From the cell containing the given text, extract its center point as [X, Y] coordinate. 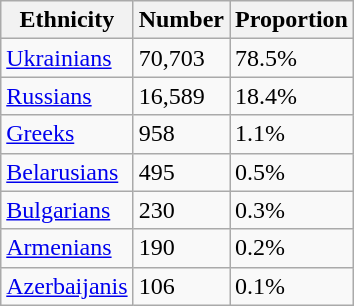
Greeks [67, 134]
190 [181, 248]
106 [181, 286]
0.1% [292, 286]
0.2% [292, 248]
18.4% [292, 96]
230 [181, 210]
78.5% [292, 58]
Number [181, 20]
0.3% [292, 210]
Ethnicity [67, 20]
Ukrainians [67, 58]
Azerbaijanis [67, 286]
Proportion [292, 20]
958 [181, 134]
16,589 [181, 96]
Russians [67, 96]
Belarusians [67, 172]
Armenians [67, 248]
Bulgarians [67, 210]
70,703 [181, 58]
1.1% [292, 134]
0.5% [292, 172]
495 [181, 172]
